Search for the cell housing the specified text and yield its [X, Y] center coordinate. 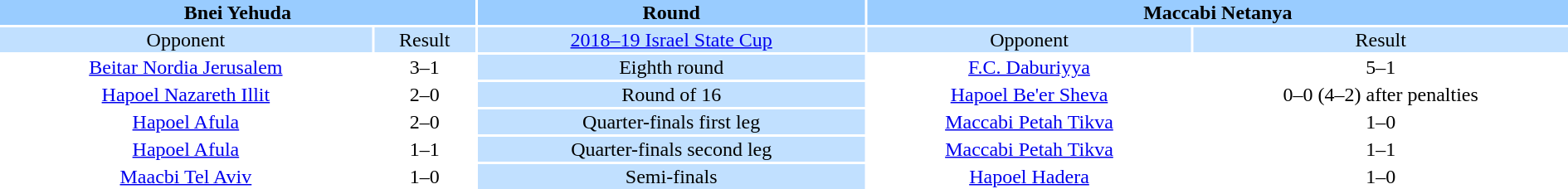
3–1 [425, 67]
0–0 (4–2) after penalties [1381, 94]
2018–19 Israel State Cup [672, 40]
F.C. Daburiyya [1030, 67]
Maacbi Tel Aviv [186, 177]
Quarter-finals second leg [672, 149]
Round of 16 [672, 94]
Beitar Nordia Jerusalem [186, 67]
Semi-finals [672, 177]
Hapoel Be'er Sheva [1030, 94]
Bnei Yehuda [237, 12]
5–1 [1381, 67]
Hapoel Hadera [1030, 177]
Eighth round [672, 67]
Hapoel Nazareth Illit [186, 94]
Maccabi Netanya [1218, 12]
Round [672, 12]
Quarter-finals first leg [672, 122]
